Find where the given text appears and provide that cell's center as [X, Y] coordinate. 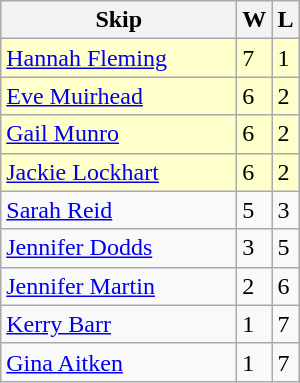
Kerry Barr [119, 324]
Hannah Fleming [119, 58]
L [286, 20]
Sarah Reid [119, 210]
W [254, 20]
Gail Munro [119, 134]
Gina Aitken [119, 362]
Jennifer Dodds [119, 248]
Jackie Lockhart [119, 172]
Eve Muirhead [119, 96]
Skip [119, 20]
Jennifer Martin [119, 286]
